Search for the cell housing the specified text and yield its (X, Y) center coordinate. 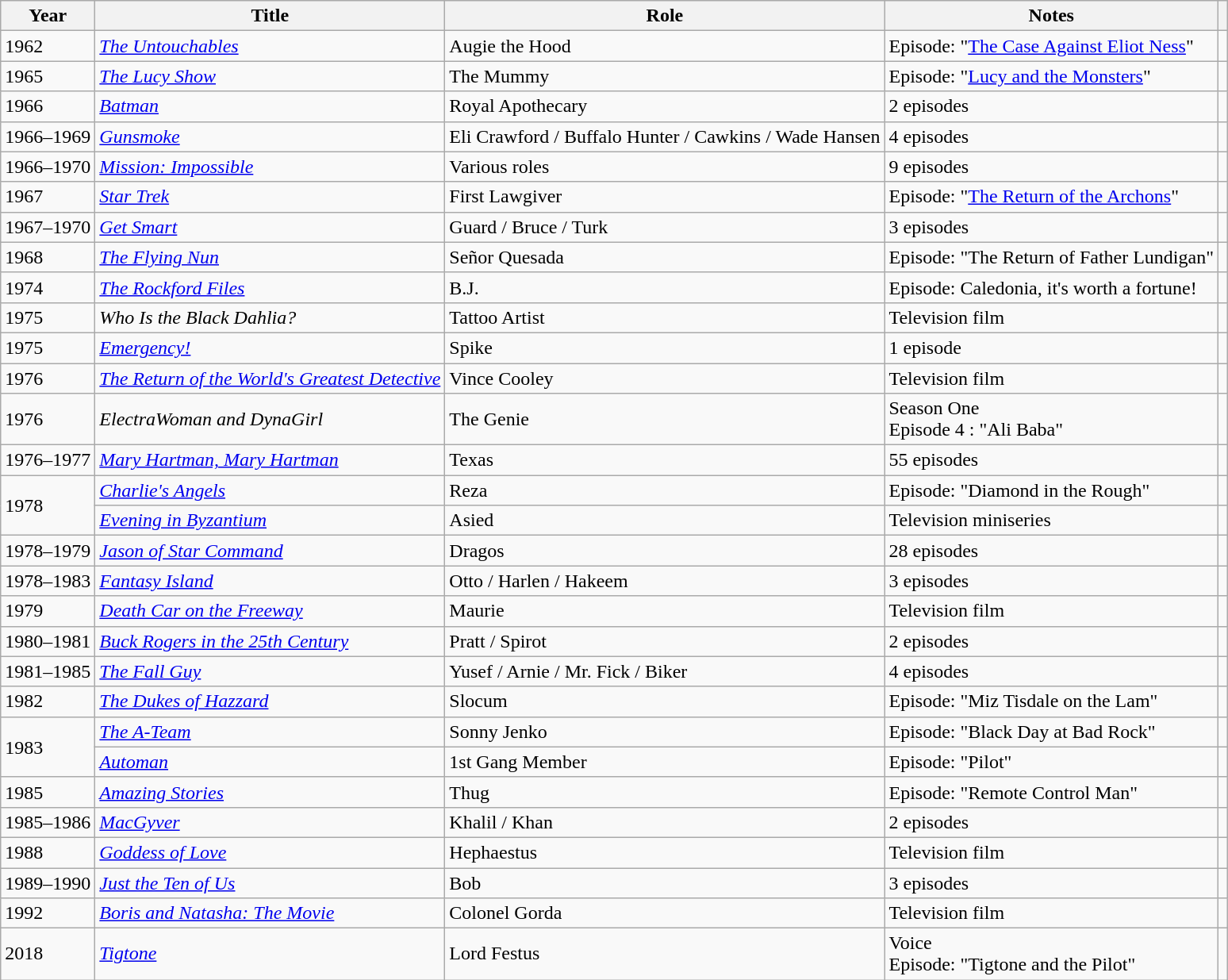
The Rockford Files (270, 287)
Buck Rogers in the 25th Century (270, 641)
Episode: "Black Day at Bad Rock" (1052, 732)
ElectraWoman and DynaGirl (270, 419)
Royal Apothecary (665, 106)
Episode: "Miz Tisdale on the Lam" (1052, 701)
55 episodes (1052, 460)
Episode: "The Return of Father Lundigan" (1052, 257)
1982 (48, 701)
Fantasy Island (270, 581)
The Dukes of Hazzard (270, 701)
1981–1985 (48, 671)
Who Is the Black Dahlia? (270, 317)
VoiceEpisode: "Tigtone and the Pilot" (1052, 954)
Sonny Jenko (665, 732)
Vince Cooley (665, 379)
Just the Ten of Us (270, 883)
Boris and Natasha: The Movie (270, 913)
Charlie's Angels (270, 490)
Get Smart (270, 227)
Guard / Bruce / Turk (665, 227)
Lord Festus (665, 954)
Various roles (665, 167)
Star Trek (270, 197)
Augie the Hood (665, 46)
1985–1986 (48, 822)
Evening in Byzantium (270, 521)
First Lawgiver (665, 197)
Batman (270, 106)
1979 (48, 611)
1983 (48, 747)
Eli Crawford / Buffalo Hunter / Cawkins / Wade Hansen (665, 136)
The Return of the World's Greatest Detective (270, 379)
1967–1970 (48, 227)
Mission: Impossible (270, 167)
Notes (1052, 16)
Episode: "Diamond in the Rough" (1052, 490)
9 episodes (1052, 167)
1966–1969 (48, 136)
Emergency! (270, 348)
Television miniseries (1052, 521)
1967 (48, 197)
Episode: "Remote Control Man" (1052, 792)
1966–1970 (48, 167)
1980–1981 (48, 641)
Pratt / Spirot (665, 641)
Tattoo Artist (665, 317)
Texas (665, 460)
1989–1990 (48, 883)
Señor Quesada (665, 257)
1974 (48, 287)
The Flying Nun (270, 257)
Spike (665, 348)
Episode: "The Return of the Archons" (1052, 197)
Mary Hartman, Mary Hartman (270, 460)
Bob (665, 883)
Jason of Star Command (270, 551)
1966 (48, 106)
Asied (665, 521)
The Fall Guy (270, 671)
Gunsmoke (270, 136)
1978–1979 (48, 551)
Khalil / Khan (665, 822)
Automan (270, 762)
1962 (48, 46)
1992 (48, 913)
Tigtone (270, 954)
The Mummy (665, 76)
Episode: "Lucy and the Monsters" (1052, 76)
Role (665, 16)
Episode: "Pilot" (1052, 762)
Reza (665, 490)
Slocum (665, 701)
Episode: "The Case Against Eliot Ness" (1052, 46)
1985 (48, 792)
Colonel Gorda (665, 913)
1st Gang Member (665, 762)
The Untouchables (270, 46)
The Lucy Show (270, 76)
Hephaestus (665, 852)
1968 (48, 257)
The Genie (665, 419)
Dragos (665, 551)
Thug (665, 792)
Title (270, 16)
Maurie (665, 611)
Season OneEpisode 4 : "Ali Baba" (1052, 419)
The A-Team (270, 732)
Episode: Caledonia, it's worth a fortune! (1052, 287)
Otto / Harlen / Hakeem (665, 581)
Year (48, 16)
Yusef / Arnie / Mr. Fick / Biker (665, 671)
1978 (48, 505)
28 episodes (1052, 551)
1965 (48, 76)
B.J. (665, 287)
1976–1977 (48, 460)
Amazing Stories (270, 792)
1988 (48, 852)
2018 (48, 954)
MacGyver (270, 822)
1978–1983 (48, 581)
Death Car on the Freeway (270, 611)
1 episode (1052, 348)
Goddess of Love (270, 852)
